Search for the cell housing the specified text and yield its [X, Y] center coordinate. 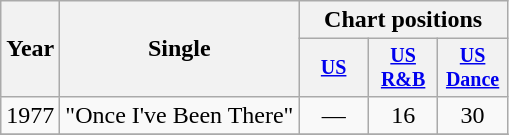
Year [30, 49]
USDance [472, 68]
Single [180, 49]
1977 [30, 115]
30 [472, 115]
— [334, 115]
US [334, 68]
Chart positions [403, 20]
USR&B [402, 68]
16 [402, 115]
"Once I've Been There" [180, 115]
